Provide the [X, Y] coordinate of the cell's center where the given text is located.  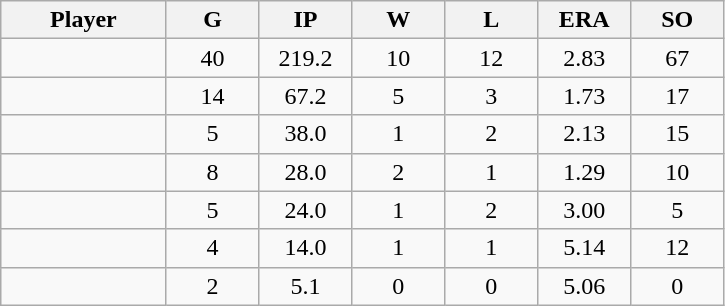
1.73 [584, 96]
15 [678, 134]
G [212, 20]
17 [678, 96]
5.14 [584, 248]
67.2 [306, 96]
4 [212, 248]
1.29 [584, 172]
5.06 [584, 286]
2.13 [584, 134]
SO [678, 20]
2.83 [584, 58]
14 [212, 96]
Player [84, 20]
5.1 [306, 286]
ERA [584, 20]
67 [678, 58]
IP [306, 20]
40 [212, 58]
14.0 [306, 248]
24.0 [306, 210]
L [492, 20]
38.0 [306, 134]
3 [492, 96]
3.00 [584, 210]
W [398, 20]
219.2 [306, 58]
8 [212, 172]
28.0 [306, 172]
